Output the [x, y] coordinate of the center of the cell containing the given text.  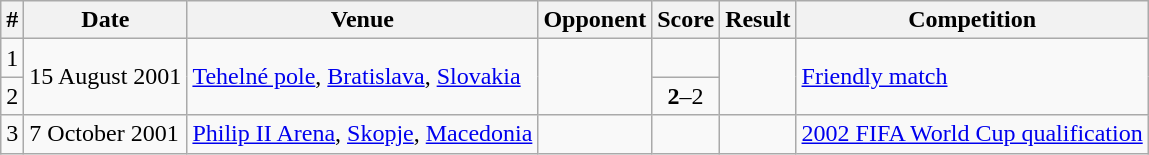
Date [106, 20]
7 October 2001 [106, 134]
1 [12, 58]
2 [12, 96]
# [12, 20]
3 [12, 134]
Tehelné pole, Bratislava, Slovakia [362, 77]
15 August 2001 [106, 77]
2–2 [686, 96]
2002 FIFA World Cup qualification [972, 134]
Result [758, 20]
Score [686, 20]
Competition [972, 20]
Philip II Arena, Skopje, Macedonia [362, 134]
Friendly match [972, 77]
Opponent [595, 20]
Venue [362, 20]
